Return the [x, y] coordinate for the center point of the cell that contains the specified text.  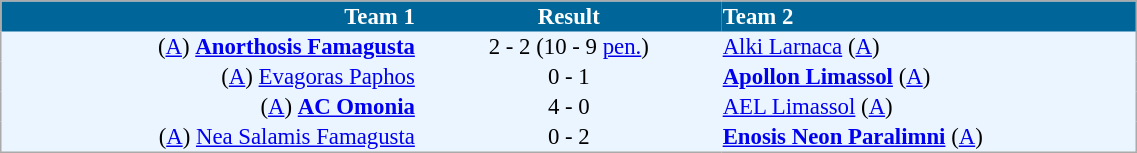
Result [568, 16]
0 - 2 [568, 137]
Apollon Limassol (A) [929, 77]
2 - 2 (10 - 9 pen.) [568, 47]
4 - 0 [568, 107]
(A) AC Omonia [209, 107]
Team 2 [929, 16]
(A) Evagoras Paphos [209, 77]
AEL Limassol (A) [929, 107]
Enosis Neon Paralimni (A) [929, 137]
Team 1 [209, 16]
0 - 1 [568, 77]
(A) Nea Salamis Famagusta [209, 137]
Alki Larnaca (A) [929, 47]
(A) Anorthosis Famagusta [209, 47]
